Locate the cell with the specified text and output its [x, y] center coordinate. 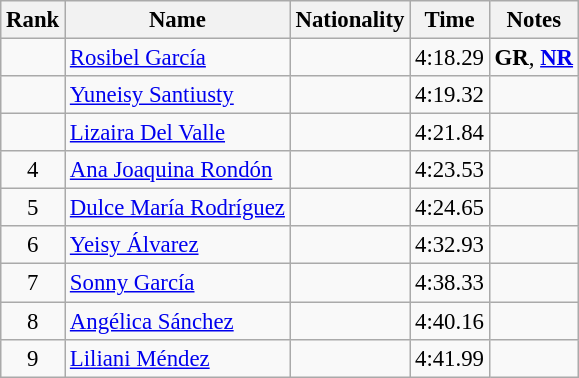
Angélica Sánchez [178, 321]
4:18.29 [450, 58]
6 [33, 245]
Yeisy Álvarez [178, 245]
Sonny García [178, 283]
Nationality [350, 20]
Lizaira Del Valle [178, 133]
Ana Joaquina Rondón [178, 170]
Time [450, 20]
4:38.33 [450, 283]
4:24.65 [450, 208]
9 [33, 358]
4:23.53 [450, 170]
4 [33, 170]
4:19.32 [450, 95]
Yuneisy Santiusty [178, 95]
Notes [534, 20]
4:41.99 [450, 358]
4:32.93 [450, 245]
Name [178, 20]
8 [33, 321]
4:21.84 [450, 133]
Rosibel García [178, 58]
Rank [33, 20]
4:40.16 [450, 321]
GR, NR [534, 58]
Dulce María Rodríguez [178, 208]
7 [33, 283]
Liliani Méndez [178, 358]
5 [33, 208]
